Locate the cell with the specified text and output its [X, Y] center coordinate. 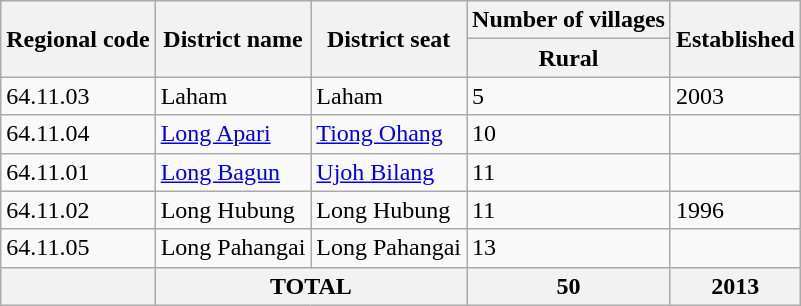
50 [569, 286]
2003 [735, 96]
2013 [735, 286]
5 [569, 96]
Tiong Ohang [389, 134]
Long Bagun [233, 172]
10 [569, 134]
64.11.02 [78, 210]
64.11.05 [78, 248]
TOTAL [310, 286]
1996 [735, 210]
Rural [569, 58]
District seat [389, 39]
Regional code [78, 39]
Established [735, 39]
Number of villages [569, 20]
64.11.04 [78, 134]
District name [233, 39]
64.11.01 [78, 172]
64.11.03 [78, 96]
Ujoh Bilang [389, 172]
Long Apari [233, 134]
13 [569, 248]
